Provide the [x, y] coordinate of the cell's center where the given text is located.  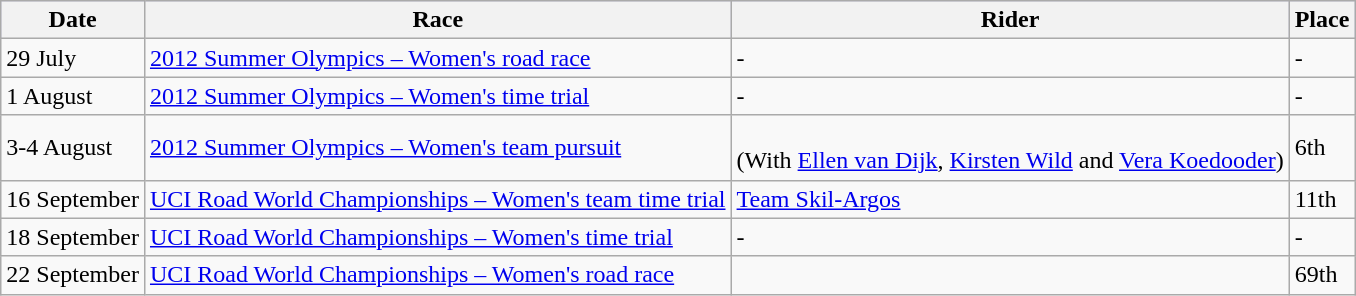
2012 Summer Olympics – Women's road race [438, 58]
11th [1322, 199]
18 September [73, 237]
1 August [73, 96]
UCI Road World Championships – Women's time trial [438, 237]
16 September [73, 199]
Date [73, 20]
Race [438, 20]
Rider [1010, 20]
UCI Road World Championships – Women's road race [438, 275]
2012 Summer Olympics – Women's time trial [438, 96]
6th [1322, 148]
29 July [73, 58]
22 September [73, 275]
Place [1322, 20]
2012 Summer Olympics – Women's team pursuit [438, 148]
Team Skil-Argos [1010, 199]
(With Ellen van Dijk, Kirsten Wild and Vera Koedooder) [1010, 148]
UCI Road World Championships – Women's team time trial [438, 199]
3-4 August [73, 148]
69th [1322, 275]
